Scan for the cell matching the given text and deliver its [x, y] coordinate at center. 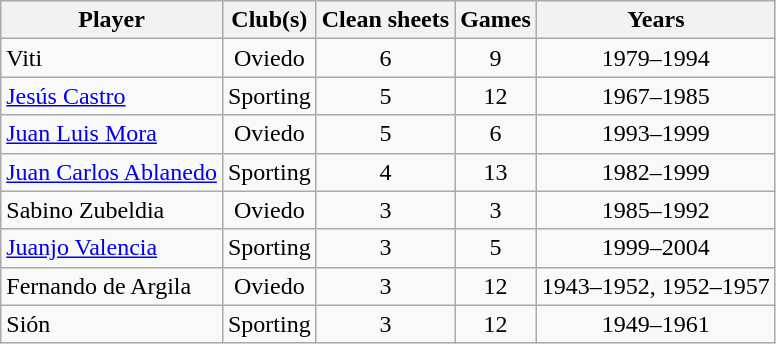
Juanjo Valencia [112, 248]
1993–1999 [656, 134]
1943–1952, 1952–1957 [656, 286]
Sión [112, 324]
Viti [112, 58]
9 [496, 58]
Years [656, 20]
Sabino Zubeldia [112, 210]
Juan Carlos Ablanedo [112, 172]
1999–2004 [656, 248]
1982–1999 [656, 172]
Clean sheets [385, 20]
Player [112, 20]
1985–1992 [656, 210]
Juan Luis Mora [112, 134]
Fernando de Argila [112, 286]
1967–1985 [656, 96]
1949–1961 [656, 324]
13 [496, 172]
Games [496, 20]
Jesús Castro [112, 96]
Club(s) [269, 20]
1979–1994 [656, 58]
4 [385, 172]
